For the text-containing cell, return its midpoint in (X, Y) coordinate format. 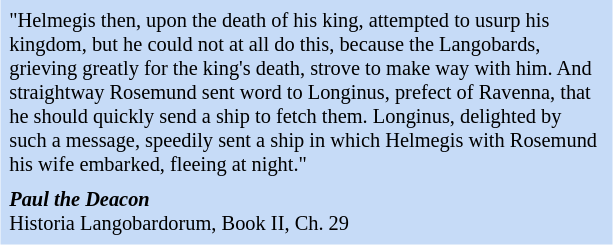
Paul the Deacon Historia Langobardorum, Book II, Ch. 29 (306, 212)
